For the text-containing cell, return its midpoint in (x, y) coordinate format. 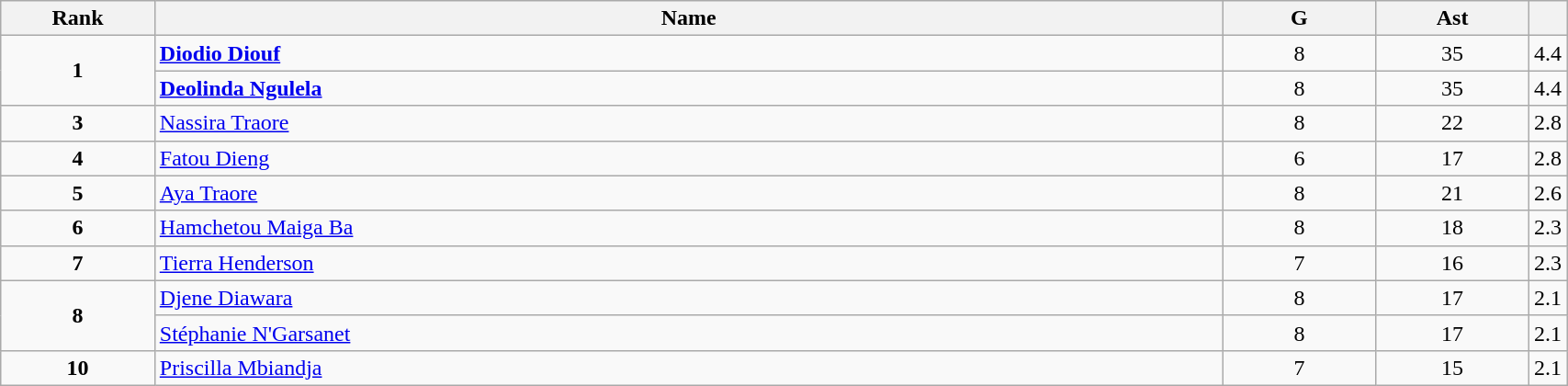
22 (1453, 123)
G (1299, 18)
Rank (78, 18)
1 (78, 71)
2.6 (1549, 193)
18 (1453, 228)
Fatou Dieng (689, 158)
Diodio Diouf (689, 53)
Ast (1453, 18)
3 (78, 123)
16 (1453, 263)
4 (78, 158)
Stéphanie N'Garsanet (689, 333)
Deolinda Ngulela (689, 88)
Nassira Traore (689, 123)
5 (78, 193)
Djene Diawara (689, 298)
Name (689, 18)
Hamchetou Maiga Ba (689, 228)
15 (1453, 368)
10 (78, 368)
Aya Traore (689, 193)
Priscilla Mbiandja (689, 368)
Tierra Henderson (689, 263)
21 (1453, 193)
